Identify which cell holds the provided text, then report its [x, y] central coordinate. 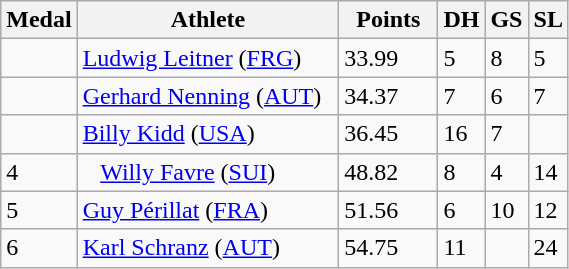
16 [462, 134]
Karl Schranz (AUT) [208, 248]
36.45 [388, 134]
14 [548, 172]
24 [548, 248]
51.56 [388, 210]
Willy Favre (SUI) [208, 172]
10 [506, 210]
DH [462, 20]
54.75 [388, 248]
Gerhard Nenning (AUT) [208, 96]
GS [506, 20]
12 [548, 210]
Medal [39, 20]
Points [388, 20]
Guy Périllat (FRA) [208, 210]
Ludwig Leitner (FRG) [208, 58]
SL [548, 20]
Billy Kidd (USA) [208, 134]
11 [462, 248]
33.99 [388, 58]
34.37 [388, 96]
48.82 [388, 172]
Athlete [208, 20]
